Detect which cell encompasses the target text, then output its [X, Y] center coordinate. 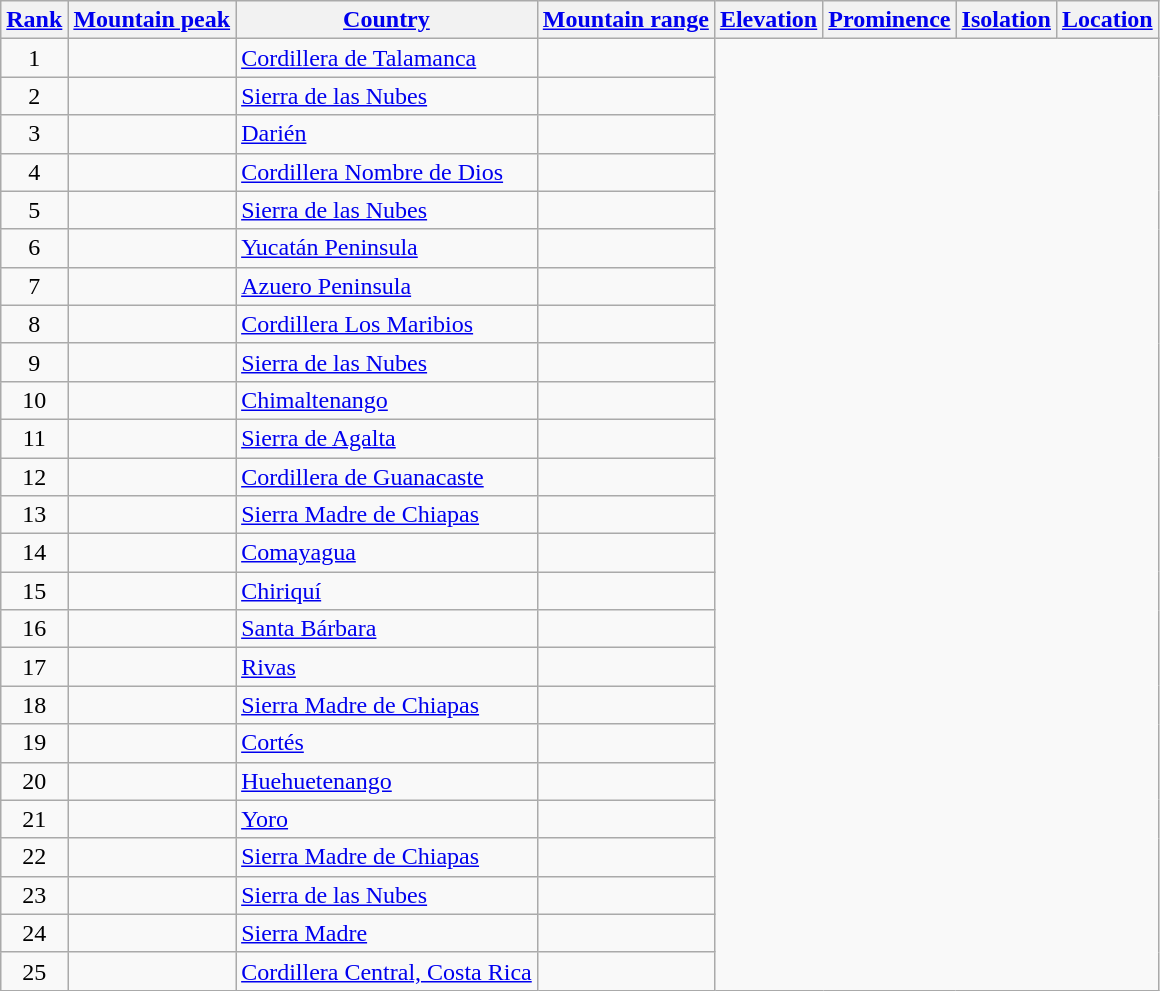
11 [34, 438]
23 [34, 895]
Cordillera Central, Costa Rica [387, 971]
Santa Bárbara [387, 629]
Huehuetenango [387, 781]
15 [34, 591]
19 [34, 743]
Chimaltenango [387, 400]
Rivas [387, 667]
Mountain range [626, 20]
Sierra de Agalta [387, 438]
3 [34, 134]
Sierra Madre [387, 933]
2 [34, 96]
25 [34, 971]
14 [34, 553]
22 [34, 857]
16 [34, 629]
Isolation [1006, 20]
6 [34, 248]
21 [34, 819]
7 [34, 286]
Elevation [768, 20]
24 [34, 933]
1 [34, 58]
Yoro [387, 819]
Rank [34, 20]
Country [387, 20]
Cordillera de Talamanca [387, 58]
4 [34, 172]
12 [34, 477]
Yucatán Peninsula [387, 248]
Cordillera Nombre de Dios [387, 172]
Cortés [387, 743]
Cordillera de Guanacaste [387, 477]
17 [34, 667]
10 [34, 400]
8 [34, 324]
Azuero Peninsula [387, 286]
Mountain peak [152, 20]
5 [34, 210]
Location [1107, 20]
Prominence [890, 20]
18 [34, 705]
Comayagua [387, 553]
13 [34, 515]
20 [34, 781]
Chiriquí [387, 591]
Cordillera Los Maribios [387, 324]
9 [34, 362]
Darién [387, 134]
